For the text-containing cell, return its midpoint in (X, Y) coordinate format. 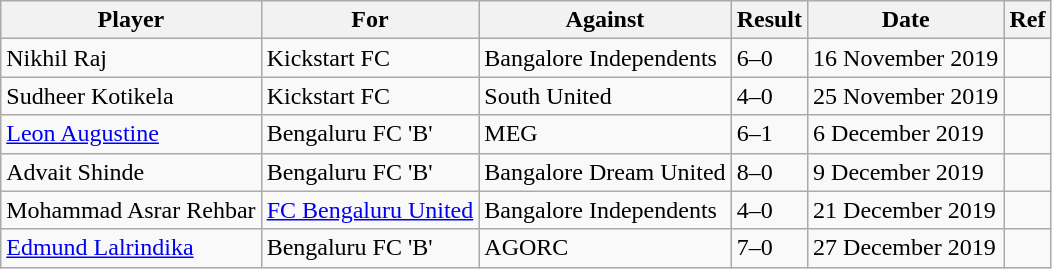
AGORC (605, 248)
Leon Augustine (131, 134)
Player (131, 20)
FC Bengaluru United (370, 210)
Advait Shinde (131, 172)
South United (605, 96)
Against (605, 20)
Sudheer Kotikela (131, 96)
6–0 (769, 58)
8–0 (769, 172)
Mohammad Asrar Rehbar (131, 210)
Nikhil Raj (131, 58)
6–1 (769, 134)
6 December 2019 (906, 134)
Result (769, 20)
For (370, 20)
Edmund Lalrindika (131, 248)
7–0 (769, 248)
Bangalore Dream United (605, 172)
25 November 2019 (906, 96)
9 December 2019 (906, 172)
Date (906, 20)
27 December 2019 (906, 248)
Ref (1028, 20)
16 November 2019 (906, 58)
MEG (605, 134)
21 December 2019 (906, 210)
